Capture the cell that displays the provided text and extract its [x, y] central coordinate. 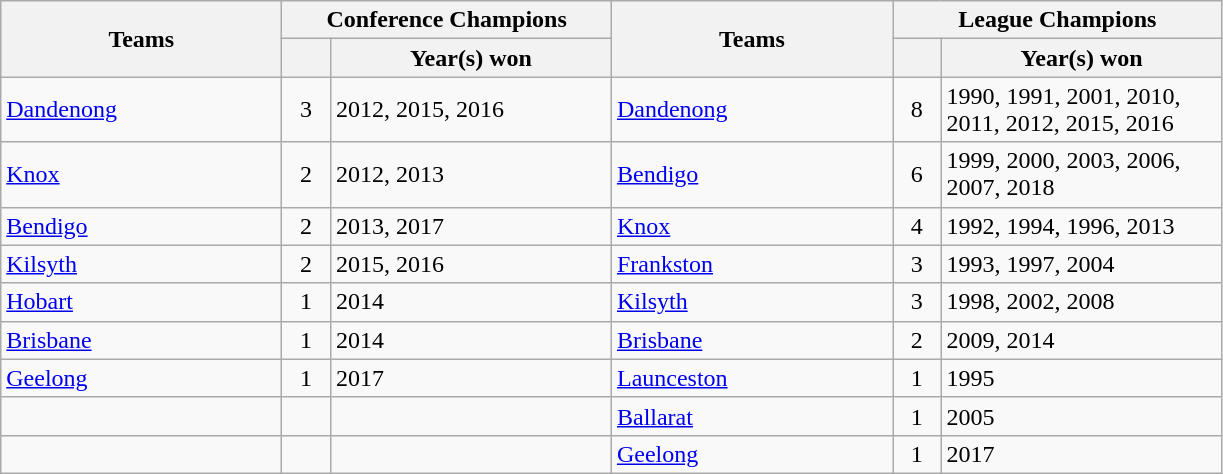
6 [916, 174]
Conference Champions [447, 20]
8 [916, 110]
Launceston [752, 378]
1990, 1991, 2001, 2010, 2011, 2012, 2015, 2016 [1082, 110]
2009, 2014 [1082, 340]
1992, 1994, 1996, 2013 [1082, 226]
1998, 2002, 2008 [1082, 302]
Ballarat [752, 416]
2012, 2015, 2016 [470, 110]
1993, 1997, 2004 [1082, 264]
2012, 2013 [470, 174]
Hobart [142, 302]
2013, 2017 [470, 226]
2015, 2016 [470, 264]
1999, 2000, 2003, 2006, 2007, 2018 [1082, 174]
2005 [1082, 416]
4 [916, 226]
1995 [1082, 378]
Frankston [752, 264]
League Champions [1057, 20]
